Extract the (X, Y) coordinate from the center of the cell holding the provided text.  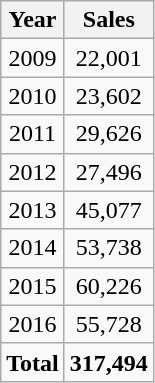
53,738 (108, 248)
55,728 (108, 324)
45,077 (108, 210)
2012 (33, 172)
27,496 (108, 172)
2013 (33, 210)
317,494 (108, 362)
22,001 (108, 58)
Total (33, 362)
60,226 (108, 286)
23,602 (108, 96)
2015 (33, 286)
2016 (33, 324)
Sales (108, 20)
29,626 (108, 134)
2009 (33, 58)
2010 (33, 96)
2014 (33, 248)
2011 (33, 134)
Year (33, 20)
